Extract the (x, y) coordinate from the center of the cell holding the provided text.  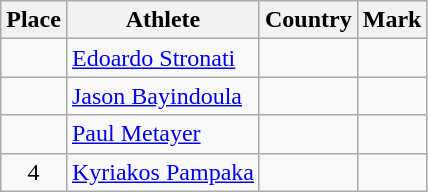
4 (34, 172)
Country (308, 20)
Mark (392, 20)
Jason Bayindoula (162, 96)
Edoardo Stronati (162, 58)
Place (34, 20)
Paul Metayer (162, 134)
Athlete (162, 20)
Kyriakos Pampaka (162, 172)
